Identify which cell holds the provided text, then report its [X, Y] central coordinate. 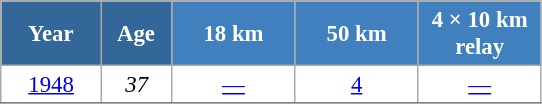
1948 [52, 85]
4 × 10 km relay [480, 34]
37 [136, 85]
Year [52, 34]
4 [356, 85]
18 km [234, 34]
Age [136, 34]
50 km [356, 34]
